Detect which cell encompasses the target text, then output its (x, y) center coordinate. 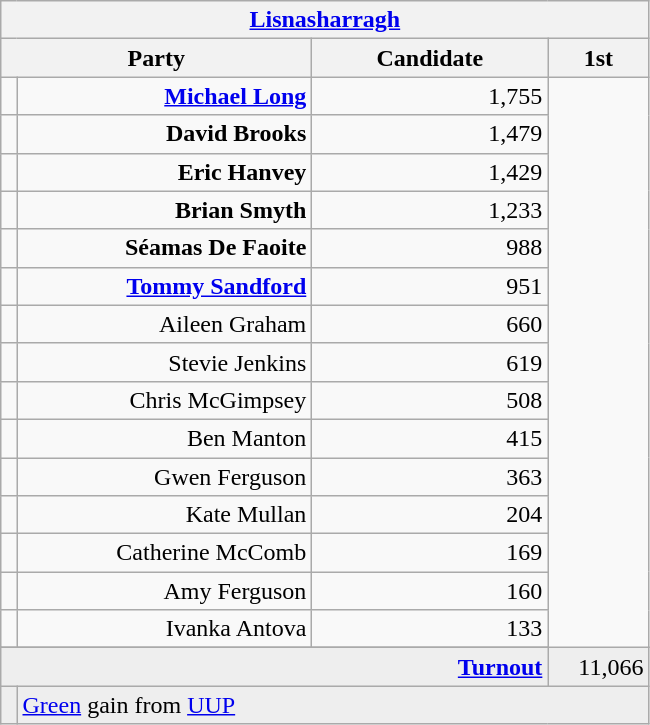
Michael Long (164, 96)
1st (598, 58)
Chris McGimpsey (164, 400)
1,755 (430, 96)
Eric Hanvey (164, 172)
Ben Manton (164, 438)
Turnout (274, 667)
David Brooks (164, 134)
169 (430, 553)
1,429 (430, 172)
363 (430, 477)
Green gain from UUP (333, 705)
Séamas De Faoite (164, 248)
160 (430, 591)
Catherine McComb (164, 553)
Lisnasharragh (325, 20)
Party (156, 58)
1,479 (430, 134)
Candidate (430, 58)
988 (430, 248)
508 (430, 400)
Tommy Sandford (164, 286)
1,233 (430, 210)
Ivanka Antova (164, 629)
133 (430, 629)
Aileen Graham (164, 324)
Brian Smyth (164, 210)
Amy Ferguson (164, 591)
Gwen Ferguson (164, 477)
11,066 (598, 667)
Kate Mullan (164, 515)
Stevie Jenkins (164, 362)
415 (430, 438)
204 (430, 515)
619 (430, 362)
660 (430, 324)
951 (430, 286)
